Output the [x, y] coordinate of the center of the cell containing the given text.  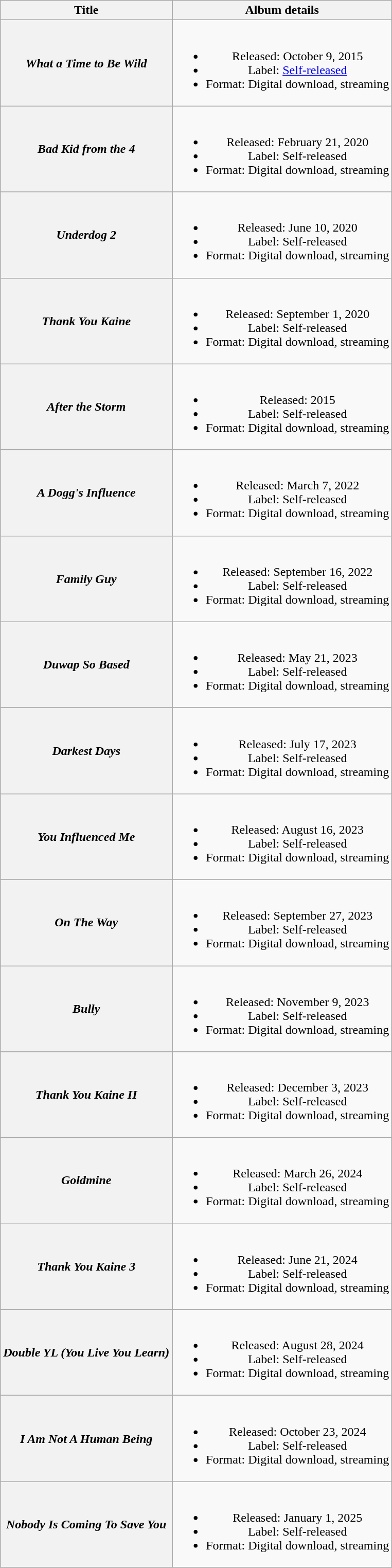
Released: November 9, 2023Label: Self-releasedFormat: Digital download, streaming [282, 1009]
Darkest Days [86, 750]
Released: 2015Label: Self-releasedFormat: Digital download, streaming [282, 407]
What a Time to Be Wild [86, 63]
Released: July 17, 2023Label: Self-releasedFormat: Digital download, streaming [282, 750]
Released: September 27, 2023Label: Self-releasedFormat: Digital download, streaming [282, 922]
Duwap So Based [86, 665]
A Dogg's Influence [86, 493]
You Influenced Me [86, 837]
Thank You Kaine II [86, 1095]
On The Way [86, 922]
I Am Not A Human Being [86, 1439]
Double YL (You Live You Learn) [86, 1352]
Nobody Is Coming To Save You [86, 1524]
Underdog 2 [86, 235]
Released: March 7, 2022Label: Self-releasedFormat: Digital download, streaming [282, 493]
Album details [282, 10]
Released: August 28, 2024Label: Self-releasedFormat: Digital download, streaming [282, 1352]
Released: March 26, 2024Label: Self-releasedFormat: Digital download, streaming [282, 1181]
Released: January 1, 2025Label: Self-releasedFormat: Digital download, streaming [282, 1524]
Released: August 16, 2023Label: Self-releasedFormat: Digital download, streaming [282, 837]
Thank You Kaine 3 [86, 1267]
Released: June 10, 2020Label: Self-releasedFormat: Digital download, streaming [282, 235]
Released: September 16, 2022Label: Self-releasedFormat: Digital download, streaming [282, 578]
Released: May 21, 2023Label: Self-releasedFormat: Digital download, streaming [282, 665]
Bad Kid from the 4 [86, 149]
Released: June 21, 2024Label: Self-releasedFormat: Digital download, streaming [282, 1267]
Released: October 9, 2015Label: Self-releasedFormat: Digital download, streaming [282, 63]
Released: October 23, 2024Label: Self-releasedFormat: Digital download, streaming [282, 1439]
Bully [86, 1009]
Released: September 1, 2020Label: Self-releasedFormat: Digital download, streaming [282, 321]
After the Storm [86, 407]
Title [86, 10]
Goldmine [86, 1181]
Family Guy [86, 578]
Released: December 3, 2023Label: Self-releasedFormat: Digital download, streaming [282, 1095]
Released: February 21, 2020Label: Self-releasedFormat: Digital download, streaming [282, 149]
Thank You Kaine [86, 321]
